Return (X, Y) of the center of cell containing provided text 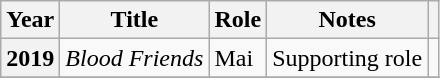
Title (134, 20)
Year (30, 20)
Supporting role (348, 58)
Role (238, 20)
Blood Friends (134, 58)
Mai (238, 58)
2019 (30, 58)
Notes (348, 20)
